Capture the cell that displays the provided text and extract its (x, y) central coordinate. 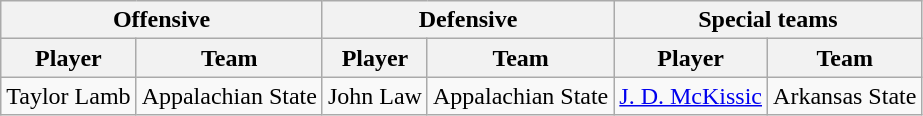
Arkansas State (845, 96)
Special teams (768, 20)
J. D. McKissic (691, 96)
John Law (374, 96)
Taylor Lamb (68, 96)
Offensive (162, 20)
Defensive (468, 20)
